From the cell containing the given text, extract its center point as [x, y] coordinate. 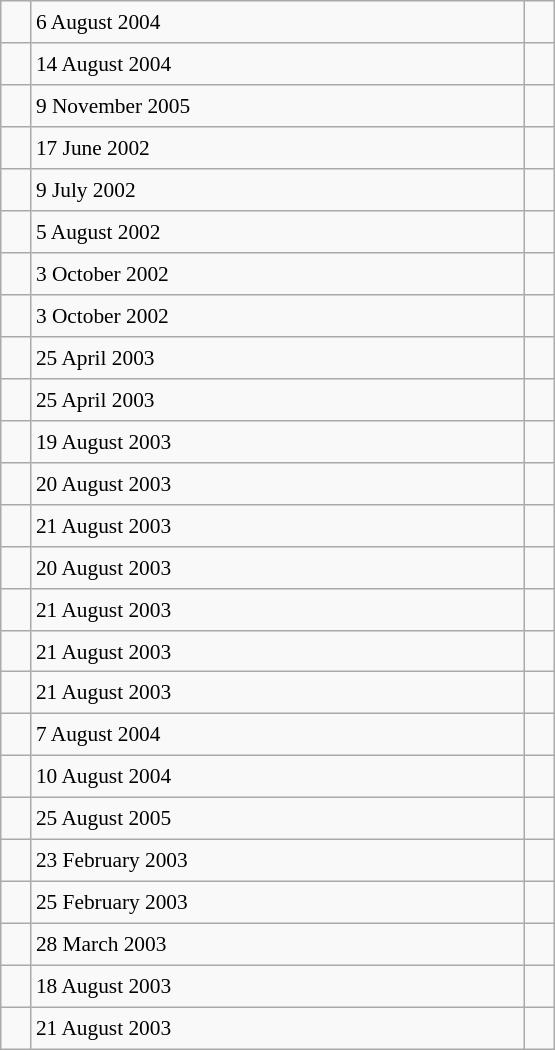
5 August 2002 [278, 232]
6 August 2004 [278, 22]
25 August 2005 [278, 819]
9 July 2002 [278, 190]
25 February 2003 [278, 903]
10 August 2004 [278, 777]
28 March 2003 [278, 945]
7 August 2004 [278, 735]
14 August 2004 [278, 64]
23 February 2003 [278, 861]
18 August 2003 [278, 986]
9 November 2005 [278, 106]
19 August 2003 [278, 441]
17 June 2002 [278, 148]
